Provide the (X, Y) coordinate of the cell's center where the given text is located.  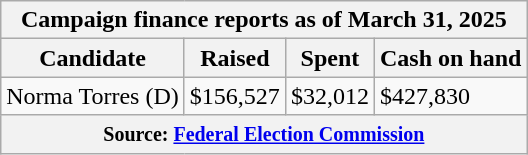
Campaign finance reports as of March 31, 2025 (264, 20)
Cash on hand (450, 58)
Norma Torres (D) (93, 96)
Raised (234, 58)
$32,012 (330, 96)
Spent (330, 58)
$156,527 (234, 96)
Candidate (93, 58)
Source: Federal Election Commission (264, 134)
$427,830 (450, 96)
